Provide the (X, Y) coordinate of the cell's center where the given text is located.  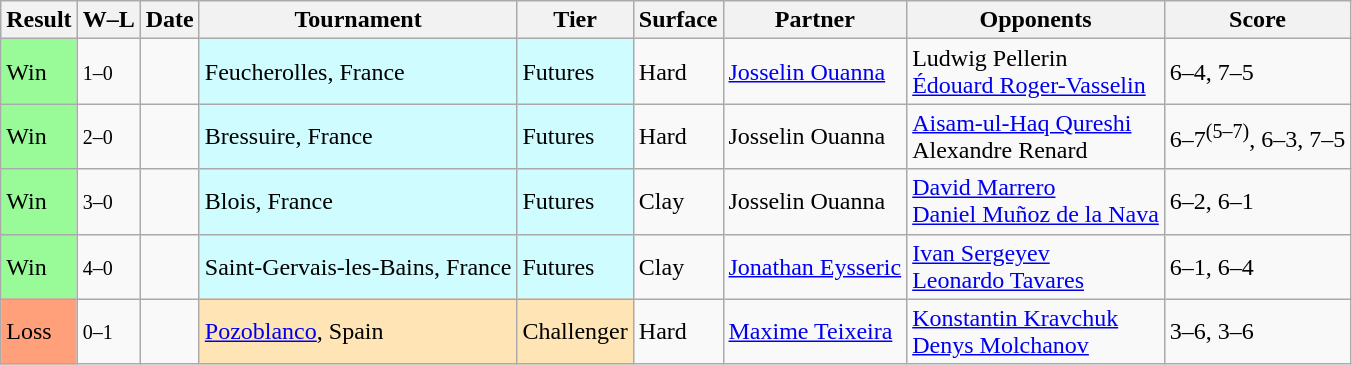
6–2, 6–1 (1257, 202)
Surface (678, 20)
Maxime Teixeira (815, 332)
3–6, 3–6 (1257, 332)
Date (170, 20)
1–0 (108, 72)
Konstantin Kravchuk Denys Molchanov (1036, 332)
Partner (815, 20)
6–7(5–7), 6–3, 7–5 (1257, 136)
Tier (575, 20)
Feucherolles, France (358, 72)
Jonathan Eysseric (815, 266)
Challenger (575, 332)
Saint-Gervais-les-Bains, France (358, 266)
W–L (108, 20)
Result (39, 20)
Tournament (358, 20)
Loss (39, 332)
Score (1257, 20)
Opponents (1036, 20)
0–1 (108, 332)
Bressuire, France (358, 136)
4–0 (108, 266)
6–4, 7–5 (1257, 72)
David Marrero Daniel Muñoz de la Nava (1036, 202)
Ivan Sergeyev Leonardo Tavares (1036, 266)
Blois, France (358, 202)
Ludwig Pellerin Édouard Roger-Vasselin (1036, 72)
2–0 (108, 136)
Aisam-ul-Haq Qureshi Alexandre Renard (1036, 136)
3–0 (108, 202)
6–1, 6–4 (1257, 266)
Pozoblanco, Spain (358, 332)
